Return the [x, y] coordinate for the center point of the cell that contains the specified text.  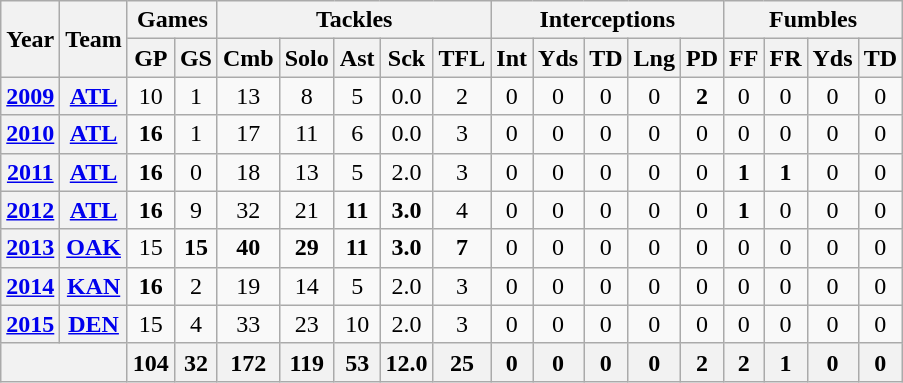
Ast [357, 58]
33 [248, 324]
29 [306, 248]
Interceptions [608, 20]
DEN [94, 324]
6 [357, 134]
18 [248, 172]
2013 [30, 248]
GS [196, 58]
Int [512, 58]
OAK [94, 248]
119 [306, 362]
21 [306, 210]
Solo [306, 58]
40 [248, 248]
Games [172, 20]
2010 [30, 134]
GP [150, 58]
172 [248, 362]
7 [462, 248]
Fumbles [814, 20]
2014 [30, 286]
104 [150, 362]
Year [30, 39]
Cmb [248, 58]
19 [248, 286]
Tackles [354, 20]
Lng [654, 58]
17 [248, 134]
14 [306, 286]
12.0 [406, 362]
FR [786, 58]
FF [744, 58]
53 [357, 362]
2015 [30, 324]
Team [94, 39]
2011 [30, 172]
TFL [462, 58]
PD [702, 58]
KAN [94, 286]
Sck [406, 58]
25 [462, 362]
23 [306, 324]
8 [306, 96]
2009 [30, 96]
9 [196, 210]
2012 [30, 210]
